Return the [x, y] coordinate for the center point of the cell that contains the specified text.  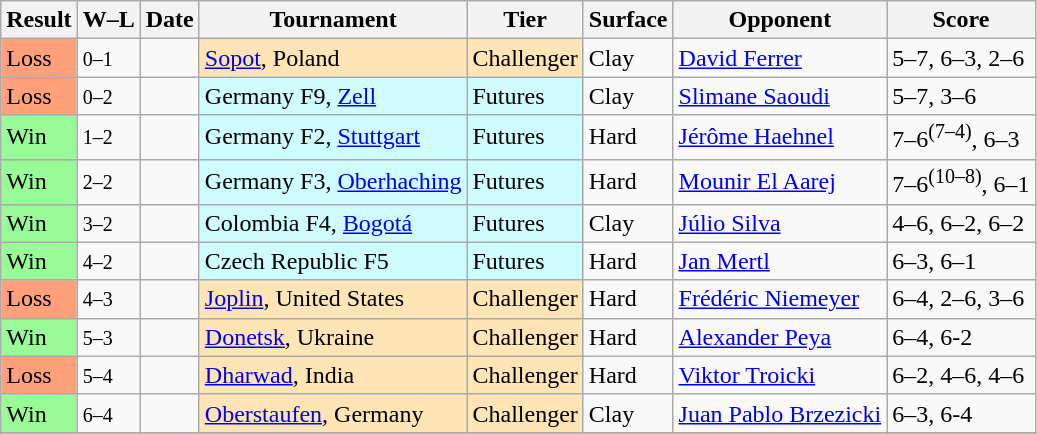
Frédéric Niemeyer [780, 299]
4–3 [108, 299]
Date [170, 20]
0–2 [108, 96]
Dharwad, India [333, 375]
Oberstaufen, Germany [333, 413]
6–4, 2–6, 3–6 [961, 299]
Jérôme Haehnel [780, 138]
6–4, 6-2 [961, 337]
Juan Pablo Brzezicki [780, 413]
Jan Mertl [780, 261]
Joplin, United States [333, 299]
Result [39, 20]
Júlio Silva [780, 223]
Colombia F4, Bogotá [333, 223]
Donetsk, Ukraine [333, 337]
Germany F3, Oberhaching [333, 182]
6–4 [108, 413]
6–3, 6–1 [961, 261]
Slimane Saoudi [780, 96]
5–3 [108, 337]
Czech Republic F5 [333, 261]
2–2 [108, 182]
1–2 [108, 138]
Opponent [780, 20]
7–6(7–4), 6–3 [961, 138]
4–6, 6–2, 6–2 [961, 223]
Germany F2, Stuttgart [333, 138]
0–1 [108, 58]
5–4 [108, 375]
Viktor Troicki [780, 375]
6–2, 4–6, 4–6 [961, 375]
Tournament [333, 20]
Score [961, 20]
6–3, 6-4 [961, 413]
Mounir El Aarej [780, 182]
7–6(10–8), 6–1 [961, 182]
Tier [525, 20]
Germany F9, Zell [333, 96]
5–7, 6–3, 2–6 [961, 58]
W–L [108, 20]
Alexander Peya [780, 337]
4–2 [108, 261]
Surface [628, 20]
3–2 [108, 223]
David Ferrer [780, 58]
5–7, 3–6 [961, 96]
Sopot, Poland [333, 58]
